Locate the cell with the specified text and output its (X, Y) center coordinate. 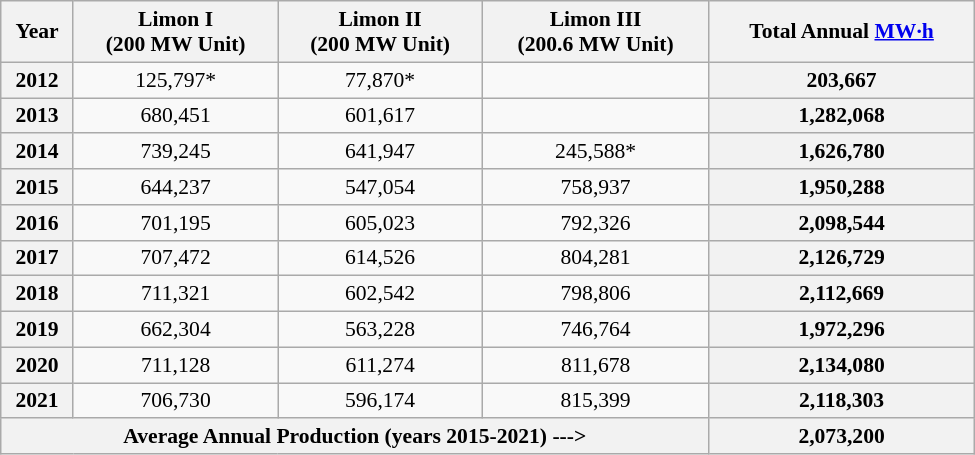
601,617 (380, 116)
Limon III(200.6 MW Unit) (596, 32)
Average Annual Production (years 2015-2021) ---> (355, 437)
596,174 (380, 401)
739,245 (175, 152)
605,023 (380, 223)
602,542 (380, 294)
1,282,068 (842, 116)
2013 (38, 116)
811,678 (596, 365)
611,274 (380, 365)
2020 (38, 365)
2019 (38, 330)
711,321 (175, 294)
2017 (38, 258)
644,237 (175, 187)
792,326 (596, 223)
125,797* (175, 80)
1,972,296 (842, 330)
547,054 (380, 187)
804,281 (596, 258)
2015 (38, 187)
707,472 (175, 258)
2,073,200 (842, 437)
641,947 (380, 152)
77,870* (380, 80)
2021 (38, 401)
746,764 (596, 330)
Limon I(200 MW Unit) (175, 32)
1,626,780 (842, 152)
662,304 (175, 330)
2012 (38, 80)
2,126,729 (842, 258)
711,128 (175, 365)
2,098,544 (842, 223)
701,195 (175, 223)
2,118,303 (842, 401)
2014 (38, 152)
245,588* (596, 152)
Total Annual MW·h (842, 32)
706,730 (175, 401)
2018 (38, 294)
758,937 (596, 187)
563,228 (380, 330)
203,667 (842, 80)
Year (38, 32)
614,526 (380, 258)
815,399 (596, 401)
798,806 (596, 294)
2016 (38, 223)
2,112,669 (842, 294)
2,134,080 (842, 365)
1,950,288 (842, 187)
680,451 (175, 116)
Limon II(200 MW Unit) (380, 32)
